Detect which cell encompasses the target text, then output its (x, y) center coordinate. 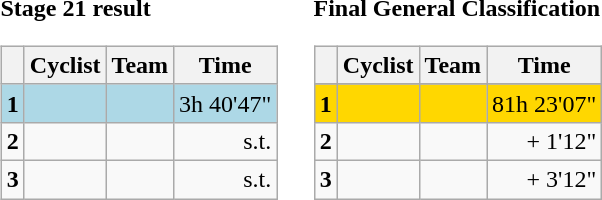
+ 3'12" (544, 179)
3h 40'47" (226, 103)
+ 1'12" (544, 141)
81h 23'07" (544, 103)
